Pinpoint the cell where the given text exists, returning its (x, y) midpoint coordinate. 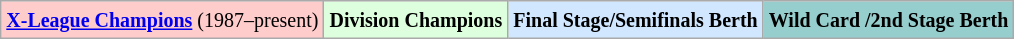
X-League Champions (1987–present) (162, 20)
Final Stage/Semifinals Berth (636, 20)
Wild Card /2nd Stage Berth (888, 20)
Division Champions (416, 20)
